Return the (x, y) coordinate for the center point of the cell that contains the specified text.  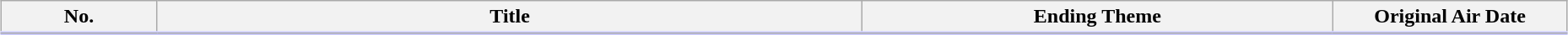
No. (79, 17)
Ending Theme (1097, 17)
Title (510, 17)
Original Air Date (1450, 17)
